Detect which cell encompasses the target text, then output its [x, y] center coordinate. 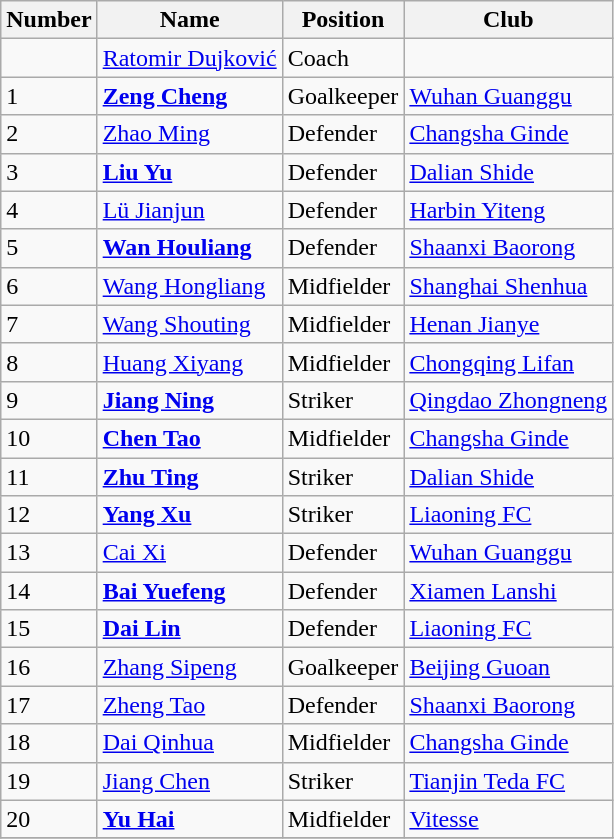
Huang Xiyang [190, 362]
10 [49, 438]
Name [190, 20]
17 [49, 705]
Zhu Ting [190, 477]
12 [49, 515]
Jiang Chen [190, 781]
Yang Xu [190, 515]
6 [49, 286]
4 [49, 210]
Vitesse [508, 819]
Cai Xi [190, 553]
2 [49, 134]
Qingdao Zhongneng [508, 400]
Bai Yuefeng [190, 591]
Chongqing Lifan [508, 362]
13 [49, 553]
Number [49, 20]
19 [49, 781]
Beijing Guoan [508, 667]
8 [49, 362]
Dai Lin [190, 629]
Zeng Cheng [190, 96]
Zhao Ming [190, 134]
Liu Yu [190, 172]
Wan Houliang [190, 248]
9 [49, 400]
Chen Tao [190, 438]
Jiang Ning [190, 400]
11 [49, 477]
Club [508, 20]
Wang Shouting [190, 324]
Ratomir Dujković [190, 58]
Yu Hai [190, 819]
Tianjin Teda FC [508, 781]
Zhang Sipeng [190, 667]
Shanghai Shenhua [508, 286]
1 [49, 96]
Lü Jianjun [190, 210]
3 [49, 172]
20 [49, 819]
Position [343, 20]
Dai Qinhua [190, 743]
14 [49, 591]
Harbin Yiteng [508, 210]
Zheng Tao [190, 705]
Wang Hongliang [190, 286]
15 [49, 629]
Henan Jianye [508, 324]
Coach [343, 58]
5 [49, 248]
16 [49, 667]
18 [49, 743]
7 [49, 324]
Xiamen Lanshi [508, 591]
